Return (X, Y) of the center of cell containing provided text 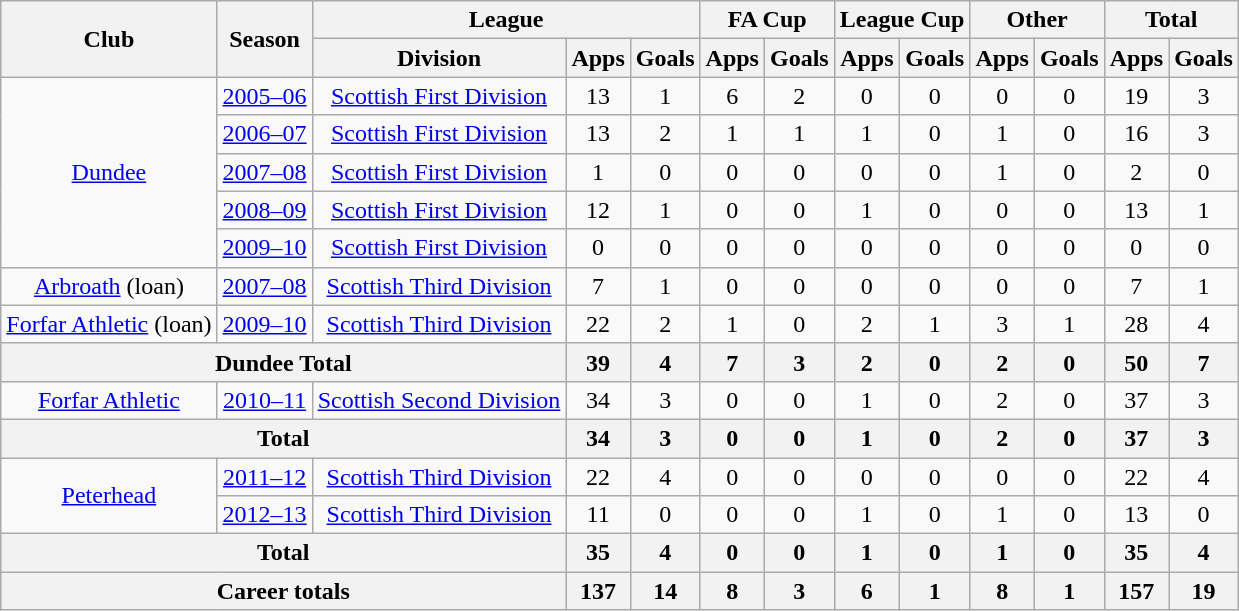
157 (1136, 591)
Club (109, 39)
Scottish Second Division (439, 400)
Season (264, 39)
39 (598, 362)
FA Cup (767, 20)
Peterhead (109, 496)
12 (598, 210)
2011–12 (264, 477)
28 (1136, 324)
Dundee Total (284, 362)
Forfar Athletic (109, 400)
11 (598, 515)
Division (439, 58)
2005–06 (264, 96)
50 (1136, 362)
2010–11 (264, 400)
Dundee (109, 172)
2008–09 (264, 210)
League Cup (902, 20)
League (506, 20)
Other (1037, 20)
2012–13 (264, 515)
Career totals (284, 591)
2006–07 (264, 134)
137 (598, 591)
14 (665, 591)
Arbroath (loan) (109, 286)
Forfar Athletic (loan) (109, 324)
16 (1136, 134)
